Search for the cell housing the specified text and yield its [X, Y] center coordinate. 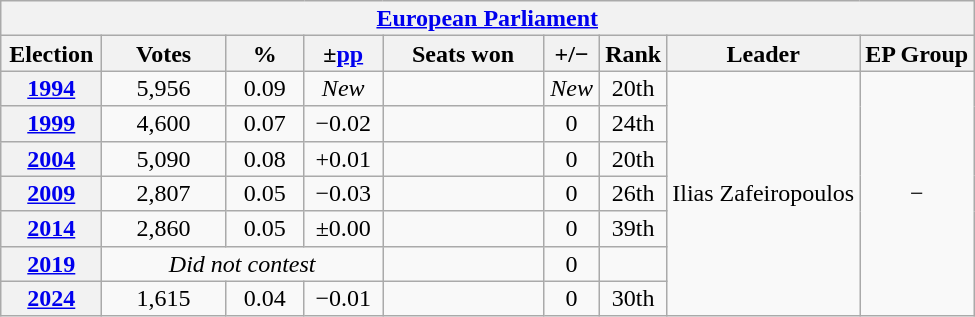
26th [634, 194]
Rank [634, 54]
30th [634, 298]
±pp [344, 54]
2009 [52, 194]
2024 [52, 298]
European Parliament [488, 18]
% [264, 54]
2,860 [164, 228]
Seats won [462, 54]
1999 [52, 124]
2004 [52, 158]
EP Group [917, 54]
+/− [572, 54]
Leader [764, 54]
1994 [52, 88]
2019 [52, 264]
4,600 [164, 124]
0.09 [264, 88]
±0.00 [344, 228]
2014 [52, 228]
1,615 [164, 298]
− [917, 194]
Ilias Zafeiropoulos [764, 194]
2,807 [164, 194]
0.04 [264, 298]
−0.03 [344, 194]
39th [634, 228]
24th [634, 124]
5,956 [164, 88]
+0.01 [344, 158]
5,090 [164, 158]
Did not contest [242, 264]
−0.02 [344, 124]
−0.01 [344, 298]
0.08 [264, 158]
Votes [164, 54]
Election [52, 54]
0.07 [264, 124]
